For the text-containing cell, return its midpoint in [x, y] coordinate format. 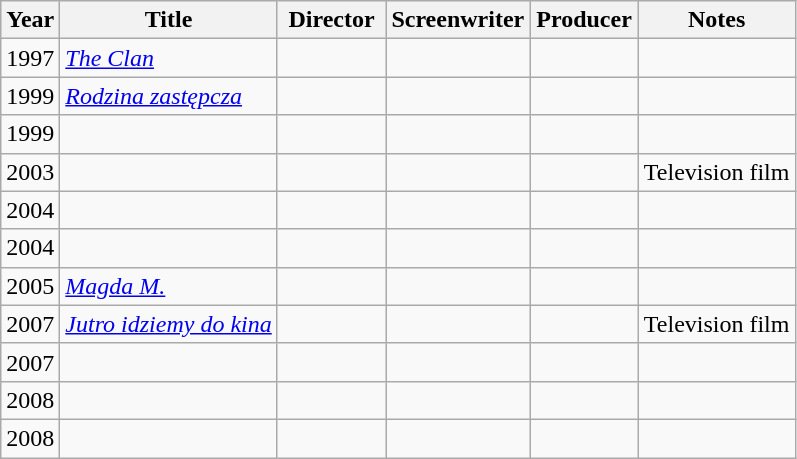
Producer [584, 20]
Screenwriter [458, 20]
Title [168, 20]
Notes [716, 20]
Jutro idziemy do kina [168, 324]
Director [332, 20]
1997 [30, 58]
The Clan [168, 58]
2005 [30, 286]
Magda M. [168, 286]
Rodzina zastępcza [168, 96]
2003 [30, 172]
Year [30, 20]
